Determine the [x, y] coordinate at the center of the cell enclosing the given text.  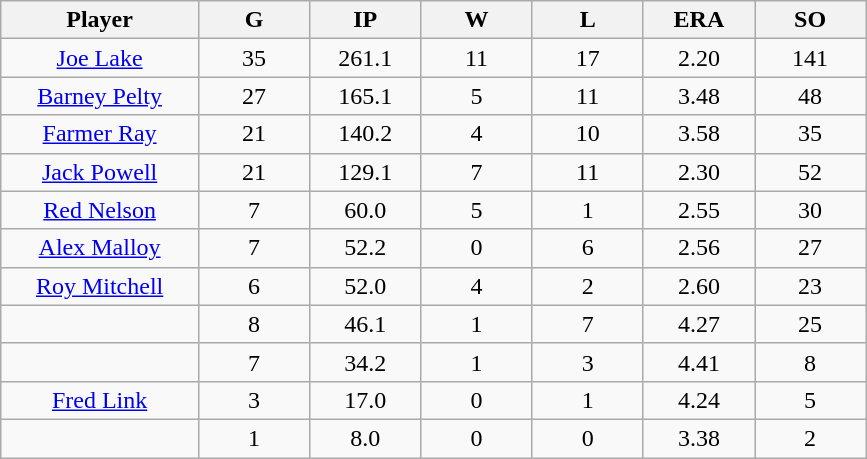
Alex Malloy [100, 248]
141 [810, 58]
2.30 [698, 172]
W [476, 20]
165.1 [366, 96]
Player [100, 20]
2.55 [698, 210]
60.0 [366, 210]
2.60 [698, 286]
Roy Mitchell [100, 286]
4.41 [698, 362]
L [588, 20]
Barney Pelty [100, 96]
8.0 [366, 438]
Joe Lake [100, 58]
30 [810, 210]
Fred Link [100, 400]
Farmer Ray [100, 134]
10 [588, 134]
23 [810, 286]
48 [810, 96]
Jack Powell [100, 172]
25 [810, 324]
ERA [698, 20]
52 [810, 172]
52.0 [366, 286]
G [254, 20]
2.20 [698, 58]
2.56 [698, 248]
4.27 [698, 324]
17.0 [366, 400]
SO [810, 20]
3.48 [698, 96]
261.1 [366, 58]
129.1 [366, 172]
34.2 [366, 362]
17 [588, 58]
140.2 [366, 134]
46.1 [366, 324]
3.58 [698, 134]
52.2 [366, 248]
3.38 [698, 438]
IP [366, 20]
4.24 [698, 400]
Red Nelson [100, 210]
